Identify which cell holds the provided text, then report its [x, y] central coordinate. 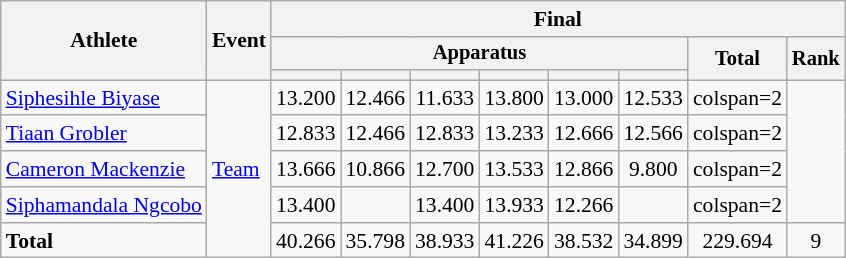
Cameron Mackenzie [104, 169]
13.933 [514, 205]
9.800 [652, 169]
Athlete [104, 40]
13.800 [514, 98]
12.666 [584, 134]
Final [558, 19]
10.866 [374, 169]
13.000 [584, 98]
12.266 [584, 205]
12.866 [584, 169]
Event [239, 40]
12.566 [652, 134]
Siphesihle Biyase [104, 98]
Team [239, 169]
Tiaan Grobler [104, 134]
11.633 [444, 98]
Total [738, 58]
Siphamandala Ngcobo [104, 205]
13.233 [514, 134]
13.200 [306, 98]
13.533 [514, 169]
12.533 [652, 98]
12.700 [444, 169]
Apparatus [480, 54]
Rank [816, 58]
13.666 [306, 169]
